Scan for the cell matching the given text and deliver its [X, Y] coordinate at center. 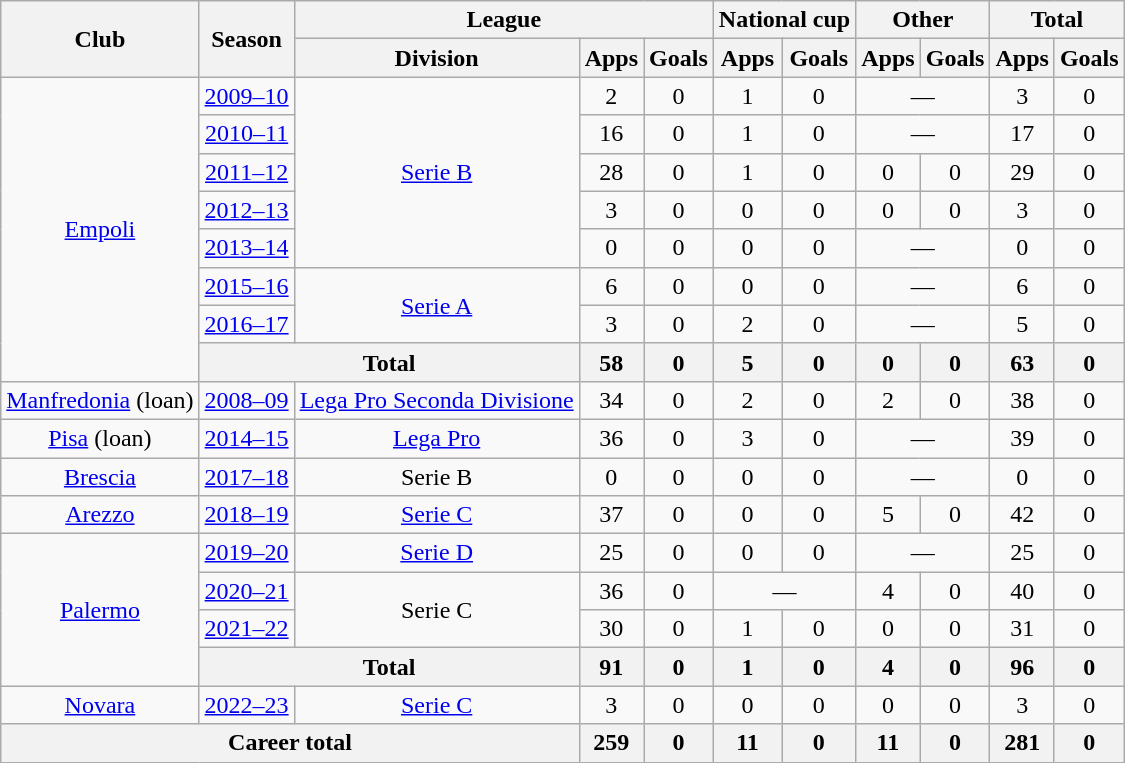
League [504, 20]
Empoli [100, 229]
17 [1022, 134]
2010–11 [246, 134]
Arezzo [100, 515]
259 [611, 743]
2017–18 [246, 477]
Pisa (loan) [100, 438]
Career total [290, 743]
38 [1022, 400]
39 [1022, 438]
31 [1022, 629]
29 [1022, 172]
Lega Pro [436, 438]
Lega Pro Seconda Divisione [436, 400]
96 [1022, 667]
63 [1022, 362]
Division [436, 58]
2016–17 [246, 324]
Serie A [436, 305]
28 [611, 172]
2012–13 [246, 210]
2009–10 [246, 96]
2013–14 [246, 248]
Serie D [436, 553]
2014–15 [246, 438]
42 [1022, 515]
16 [611, 134]
Season [246, 39]
40 [1022, 591]
2008–09 [246, 400]
Other [923, 20]
2020–21 [246, 591]
2021–22 [246, 629]
2019–20 [246, 553]
2022–23 [246, 705]
Novara [100, 705]
91 [611, 667]
2011–12 [246, 172]
58 [611, 362]
Palermo [100, 610]
2015–16 [246, 286]
30 [611, 629]
2018–19 [246, 515]
Club [100, 39]
37 [611, 515]
National cup [784, 20]
Brescia [100, 477]
34 [611, 400]
281 [1022, 743]
Manfredonia (loan) [100, 400]
